Pinpoint the cell where the given text exists, returning its (X, Y) midpoint coordinate. 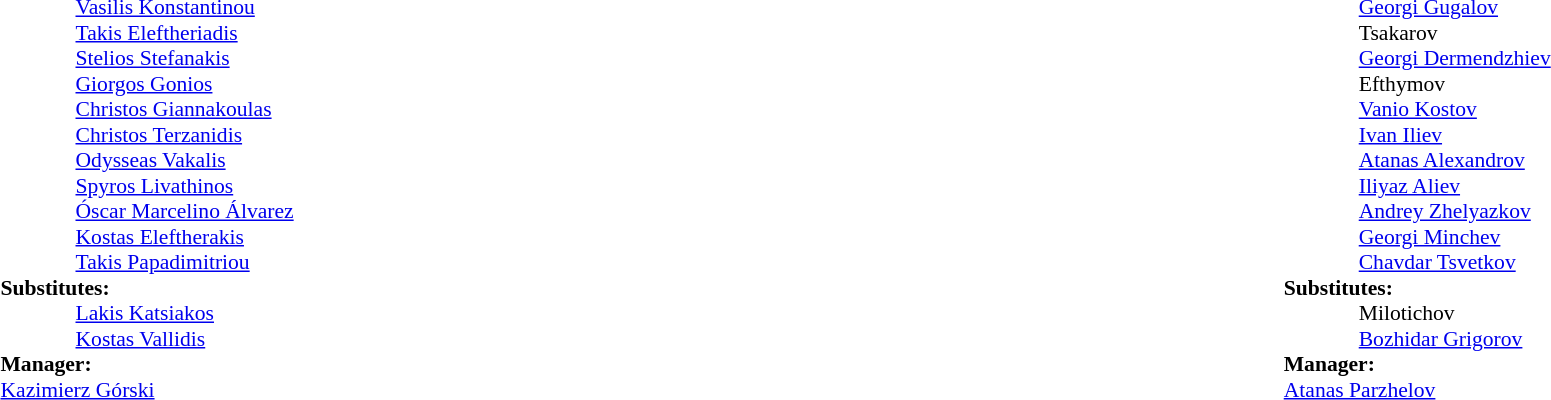
Christos Terzanidis (185, 135)
Iliyaz Aliev (1455, 186)
Lakis Katsiakos (185, 313)
Tsakarov (1455, 33)
Giorgos Gonios (185, 84)
Kostas Vallidis (185, 339)
Takis Papadimitriou (185, 263)
Ivan Iliev (1455, 135)
Bozhidar Grigorov (1455, 339)
Andrey Zhelyazkov (1455, 211)
Odysseas Vakalis (185, 161)
Atanas Alexandrov (1455, 161)
Milotichov (1455, 313)
Efthymov (1455, 84)
Stelios Stefanakis (185, 59)
Christos Giannakoulas (185, 109)
Georgi Minchev (1455, 237)
Chavdar Tsvetkov (1455, 263)
Spyros Livathinos (185, 186)
Takis Eleftheriadis (185, 33)
Óscar Marcelino Álvarez (185, 211)
Vanio Kostov (1455, 109)
Georgi Dermendzhiev (1455, 59)
Kostas Eleftherakis (185, 237)
